Pinpoint the cell where the given text exists, returning its (X, Y) midpoint coordinate. 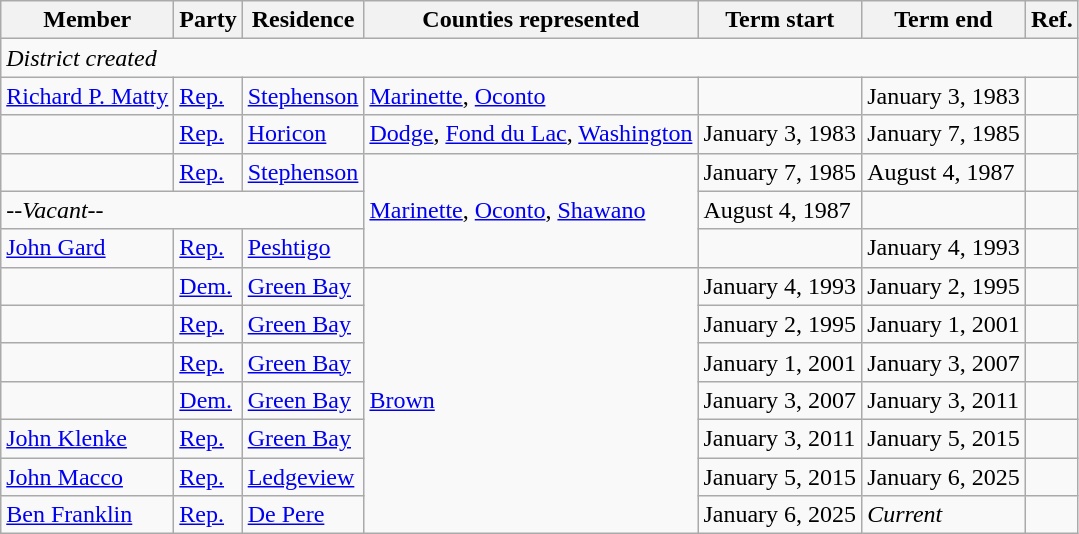
Ref. (1052, 20)
--Vacant-- (182, 210)
Marinette, Oconto (531, 96)
Brown (531, 400)
Peshtigo (303, 248)
Residence (303, 20)
John Macco (88, 477)
District created (540, 58)
Term start (780, 20)
Ben Franklin (88, 515)
Counties represented (531, 20)
John Klenke (88, 438)
Dodge, Fond du Lac, Washington (531, 134)
De Pere (303, 515)
Term end (944, 20)
Marinette, Oconto, Shawano (531, 210)
Ledgeview (303, 477)
Richard P. Matty (88, 96)
Member (88, 20)
Horicon (303, 134)
John Gard (88, 248)
Current (944, 515)
Party (208, 20)
